For the text-containing cell, return its midpoint in [x, y] coordinate format. 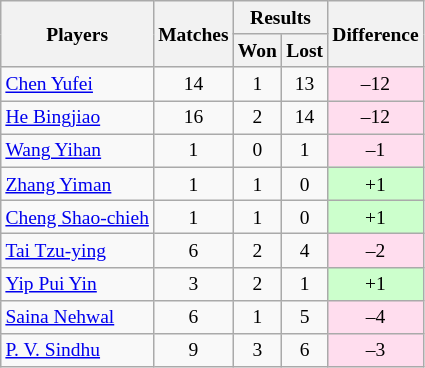
4 [305, 250]
Cheng Shao-chieh [78, 216]
Saina Nehwal [78, 316]
Chen Yufei [78, 84]
–2 [376, 250]
Wang Yihan [78, 150]
P. V. Sindhu [78, 350]
5 [305, 316]
13 [305, 84]
–4 [376, 316]
He Bingjiao [78, 118]
16 [194, 118]
Won [257, 50]
Yip Pui Yin [78, 284]
Matches [194, 34]
9 [194, 350]
Results [280, 18]
Lost [305, 50]
–3 [376, 350]
Difference [376, 34]
Zhang Yiman [78, 184]
–1 [376, 150]
Tai Tzu-ying [78, 250]
Players [78, 34]
